Extract the (X, Y) coordinate from the center of the cell holding the provided text.  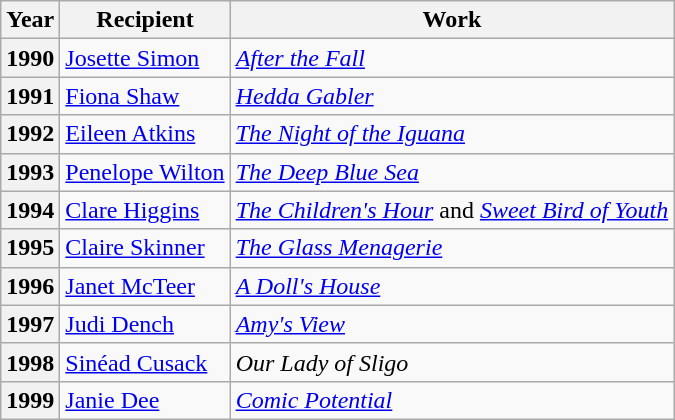
Penelope Wilton (145, 172)
Janie Dee (145, 400)
Judi Dench (145, 324)
1998 (30, 362)
1995 (30, 248)
Sinéad Cusack (145, 362)
The Glass Menagerie (452, 248)
Hedda Gabler (452, 96)
Claire Skinner (145, 248)
1994 (30, 210)
Janet McTeer (145, 286)
Recipient (145, 20)
Eileen Atkins (145, 134)
Amy's View (452, 324)
Comic Potential (452, 400)
The Deep Blue Sea (452, 172)
1999 (30, 400)
1993 (30, 172)
A Doll's House (452, 286)
Clare Higgins (145, 210)
Fiona Shaw (145, 96)
1997 (30, 324)
The Night of the Iguana (452, 134)
1990 (30, 58)
After the Fall (452, 58)
1991 (30, 96)
Year (30, 20)
Josette Simon (145, 58)
1992 (30, 134)
Work (452, 20)
1996 (30, 286)
The Children's Hour and Sweet Bird of Youth (452, 210)
Our Lady of Sligo (452, 362)
